Pinpoint the cell where the given text exists, returning its (x, y) midpoint coordinate. 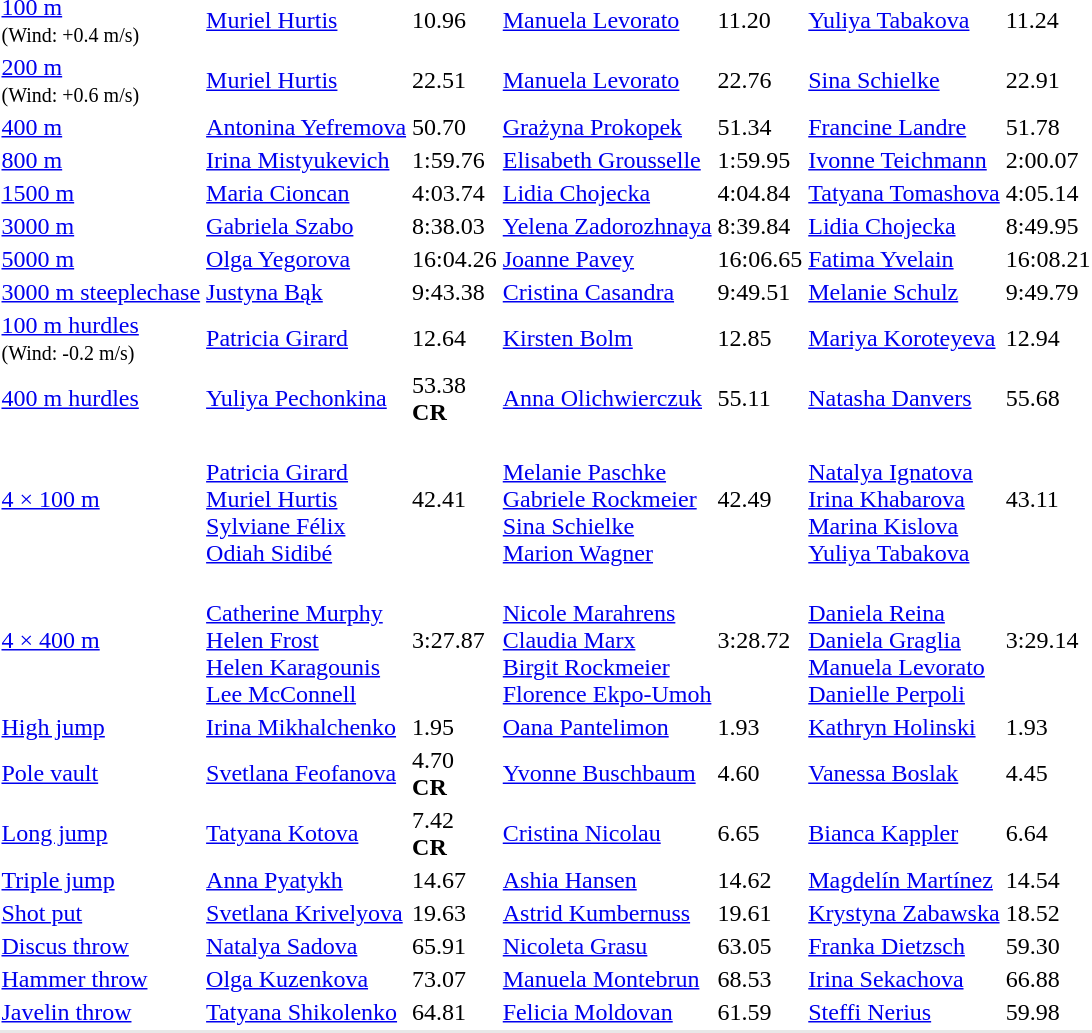
Patricia Girard (306, 338)
42.49 (760, 499)
12.85 (760, 338)
73.07 (455, 979)
Maria Cioncan (306, 193)
Muriel Hurtis (306, 80)
3:29.14 (1048, 640)
59.30 (1048, 946)
4.60 (760, 774)
16:06.65 (760, 259)
1:59.76 (455, 160)
Ivonne Teichmann (904, 160)
4:05.14 (1048, 193)
High jump (101, 727)
22.76 (760, 80)
Tatyana Tomashova (904, 193)
55.11 (760, 398)
Yelena Zadorozhnaya (607, 226)
Elisabeth Grousselle (607, 160)
Grażyna Prokopek (607, 127)
Francine Landre (904, 127)
Manuela Levorato (607, 80)
Vanessa Boslak (904, 774)
64.81 (455, 1012)
19.63 (455, 913)
Javelin throw (101, 1012)
Magdelín Martínez (904, 880)
66.88 (1048, 979)
Olga Kuzenkova (306, 979)
55.68 (1048, 398)
Kathryn Holinski (904, 727)
Steffi Nerius (904, 1012)
Fatima Yvelain (904, 259)
Discus throw (101, 946)
22.91 (1048, 80)
Natalya IgnatovaIrina KhabarovaMarina KislovaYuliya Tabakova (904, 499)
Svetlana Feofanova (306, 774)
Triple jump (101, 880)
4.70CR (455, 774)
400 m (101, 127)
Joanne Pavey (607, 259)
Astrid Kumbernuss (607, 913)
3000 m steeplechase (101, 292)
Kirsten Bolm (607, 338)
3:28.72 (760, 640)
Tatyana Shikolenko (306, 1012)
Melanie PaschkeGabriele RockmeierSina SchielkeMarion Wagner (607, 499)
4.45 (1048, 774)
1.95 (455, 727)
68.53 (760, 979)
100 m hurdles(Wind: -0.2 m/s) (101, 338)
8:38.03 (455, 226)
Natalya Sadova (306, 946)
16:04.26 (455, 259)
Shot put (101, 913)
12.64 (455, 338)
Nicoleta Grasu (607, 946)
12.94 (1048, 338)
Long jump (101, 834)
6.65 (760, 834)
1:59.95 (760, 160)
Yvonne Buschbaum (607, 774)
9:49.51 (760, 292)
8:49.95 (1048, 226)
51.78 (1048, 127)
Olga Yegorova (306, 259)
Catherine MurphyHelen FrostHelen KaragounisLee McConnell (306, 640)
4 × 400 m (101, 640)
Mariya Koroteyeva (904, 338)
Anna Olichwierczuk (607, 398)
59.98 (1048, 1012)
6.64 (1048, 834)
7.42CR (455, 834)
4 × 100 m (101, 499)
Antonina Yefremova (306, 127)
Gabriela Szabo (306, 226)
2:00.07 (1048, 160)
Melanie Schulz (904, 292)
14.67 (455, 880)
63.05 (760, 946)
Manuela Montebrun (607, 979)
3:27.87 (455, 640)
9:43.38 (455, 292)
Krystyna Zabawska (904, 913)
9:49.79 (1048, 292)
Svetlana Krivelyova (306, 913)
Cristina Nicolau (607, 834)
Anna Pyatykh (306, 880)
18.52 (1048, 913)
Cristina Casandra (607, 292)
Pole vault (101, 774)
Oana Pantelimon (607, 727)
Yuliya Pechonkina (306, 398)
43.11 (1048, 499)
42.41 (455, 499)
50.70 (455, 127)
16:08.21 (1048, 259)
14.62 (760, 880)
Ashia Hansen (607, 880)
4:03.74 (455, 193)
14.54 (1048, 880)
Franka Dietzsch (904, 946)
5000 m (101, 259)
Irina Mistyukevich (306, 160)
Sina Schielke (904, 80)
19.61 (760, 913)
61.59 (760, 1012)
200 m(Wind: +0.6 m/s) (101, 80)
53.38CR (455, 398)
Justyna Bąk (306, 292)
3000 m (101, 226)
65.91 (455, 946)
Patricia GirardMuriel HurtisSylviane FélixOdiah Sidibé (306, 499)
Irina Sekachova (904, 979)
1500 m (101, 193)
4:04.84 (760, 193)
Natasha Danvers (904, 398)
51.34 (760, 127)
Nicole MarahrensClaudia MarxBirgit RockmeierFlorence Ekpo-Umoh (607, 640)
400 m hurdles (101, 398)
Felicia Moldovan (607, 1012)
Hammer throw (101, 979)
Tatyana Kotova (306, 834)
Bianca Kappler (904, 834)
22.51 (455, 80)
Irina Mikhalchenko (306, 727)
Daniela ReinaDaniela GragliaManuela LevoratoDanielle Perpoli (904, 640)
8:39.84 (760, 226)
800 m (101, 160)
